Capture the cell that displays the provided text and extract its (x, y) central coordinate. 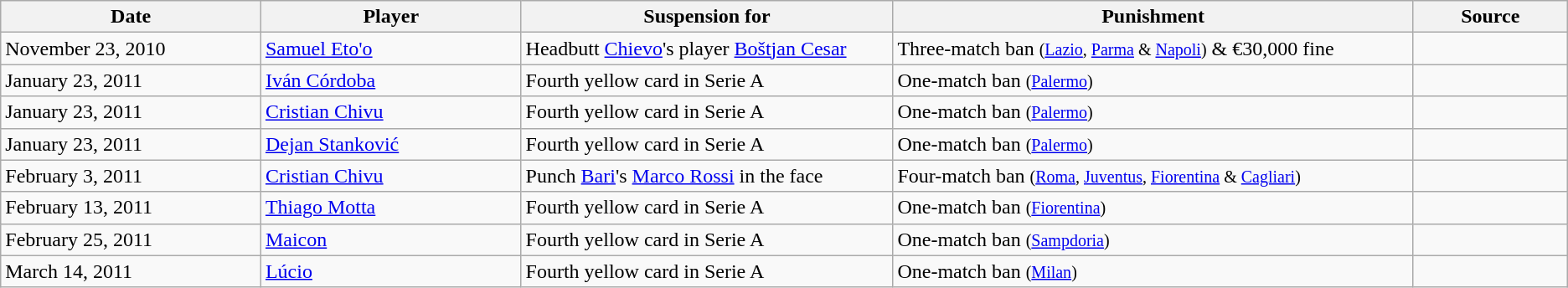
March 14, 2011 (131, 271)
Iván Córdoba (390, 80)
Dejan Stanković (390, 144)
Source (1490, 17)
February 13, 2011 (131, 208)
One-match ban (Milan) (1153, 271)
Lúcio (390, 271)
November 23, 2010 (131, 49)
Maicon (390, 239)
One-match ban (Sampdoria) (1153, 239)
February 25, 2011 (131, 239)
Four-match ban (Roma, Juventus, Fiorentina & Cagliari) (1153, 176)
Player (390, 17)
One-match ban (Fiorentina) (1153, 208)
Headbutt Chievo's player Boštjan Cesar (707, 49)
Date (131, 17)
Thiago Motta (390, 208)
Punch Bari's Marco Rossi in the face (707, 176)
Three-match ban (Lazio, Parma & Napoli) & €30,000 fine (1153, 49)
Suspension for (707, 17)
Punishment (1153, 17)
Samuel Eto'o (390, 49)
February 3, 2011 (131, 176)
